Provide the [X, Y] coordinate of the cell's center where the given text is located.  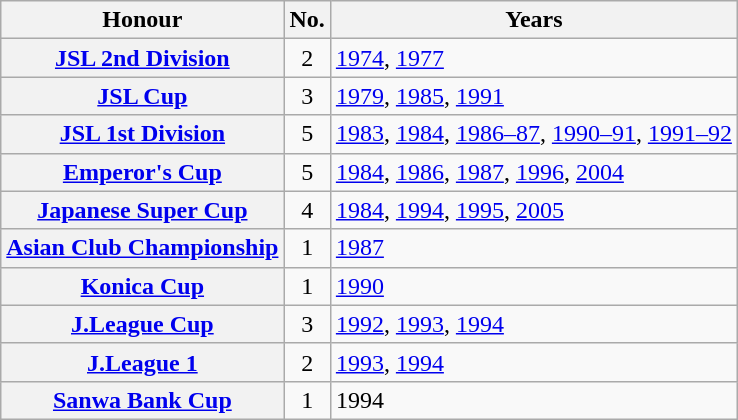
1990 [534, 286]
4 [307, 210]
1987 [534, 248]
1984, 1986, 1987, 1996, 2004 [534, 172]
JSL Cup [142, 96]
1983, 1984, 1986–87, 1990–91, 1991–92 [534, 134]
1974, 1977 [534, 58]
1994 [534, 400]
Years [534, 20]
J.League 1 [142, 362]
1992, 1993, 1994 [534, 324]
No. [307, 20]
Asian Club Championship [142, 248]
Honour [142, 20]
1984, 1994, 1995, 2005 [534, 210]
Emperor's Cup [142, 172]
1979, 1985, 1991 [534, 96]
Japanese Super Cup [142, 210]
Sanwa Bank Cup [142, 400]
1993, 1994 [534, 362]
JSL 1st Division [142, 134]
Konica Cup [142, 286]
JSL 2nd Division [142, 58]
J.League Cup [142, 324]
